Provide the (x, y) coordinate of the cell's center where the given text is located.  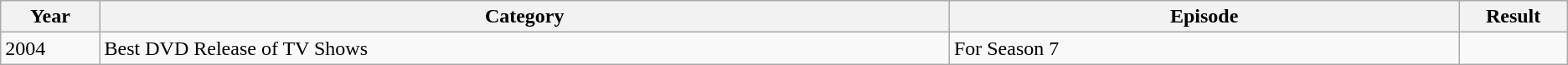
Result (1513, 17)
Category (524, 17)
Episode (1204, 17)
Year (50, 17)
For Season 7 (1204, 48)
2004 (50, 48)
Best DVD Release of TV Shows (524, 48)
